Search for the cell housing the specified text and yield its [x, y] center coordinate. 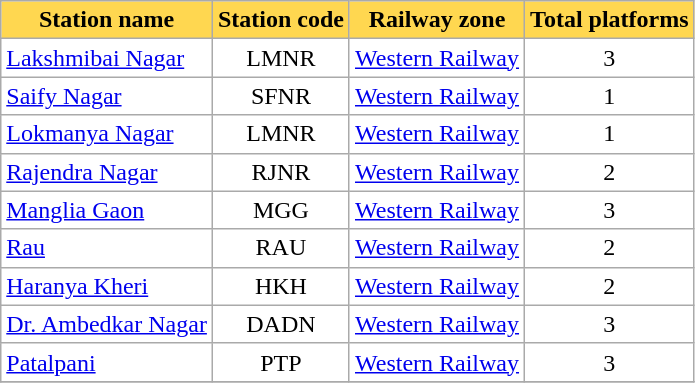
PTP [280, 362]
RJNR [280, 172]
Haranya Kheri [107, 286]
MGG [280, 210]
Lokmanya Nagar [107, 134]
RAU [280, 248]
Station code [280, 20]
Lakshmibai Nagar [107, 58]
Station name [107, 20]
Dr. Ambedkar Nagar [107, 324]
Manglia Gaon [107, 210]
Saify Nagar [107, 96]
Rau [107, 248]
HKH [280, 286]
Railway zone [436, 20]
Patalpani [107, 362]
DADN [280, 324]
Total platforms [610, 20]
SFNR [280, 96]
Rajendra Nagar [107, 172]
